Search for the cell housing the specified text and yield its [x, y] center coordinate. 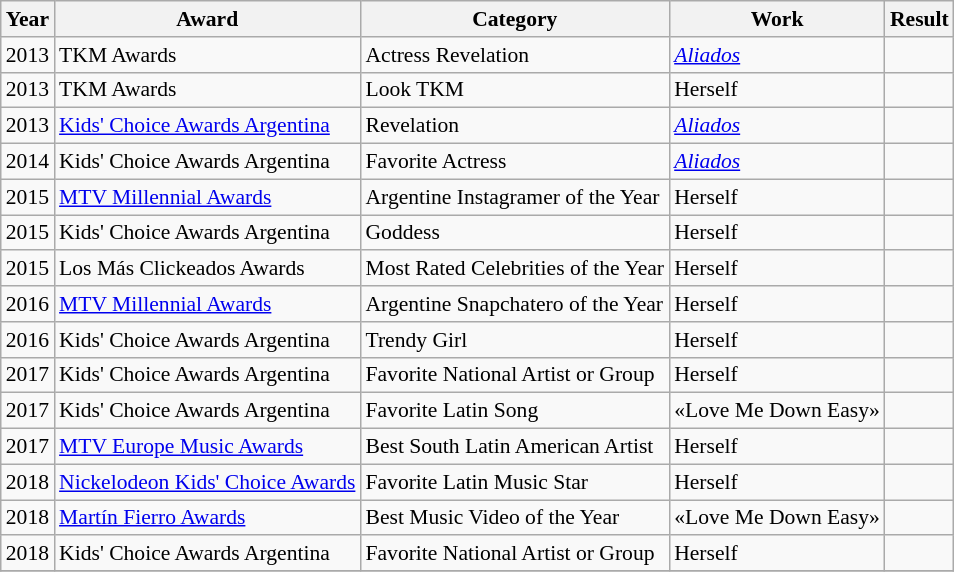
Trendy Girl [514, 340]
Revelation [514, 126]
Actress Revelation [514, 55]
Martín Fierro Awards [207, 518]
Most Rated Celebrities of the Year [514, 269]
Argentine Snapchatero of the Year [514, 304]
2014 [28, 162]
Award [207, 19]
Look TKM [514, 90]
Nickelodeon Kids' Choice Awards [207, 482]
Goddess [514, 233]
Favorite Actress [514, 162]
Best South Latin American Artist [514, 447]
Favorite Latin Song [514, 411]
Los Más Clickeados Awards [207, 269]
Category [514, 19]
Year [28, 19]
Result [920, 19]
Work [777, 19]
Argentine Instagramer of the Year [514, 197]
Favorite Latin Music Star [514, 482]
Best Music Video of the Year [514, 518]
MTV Europe Music Awards [207, 447]
